Find where the given text appears and provide that cell's center as (x, y) coordinate. 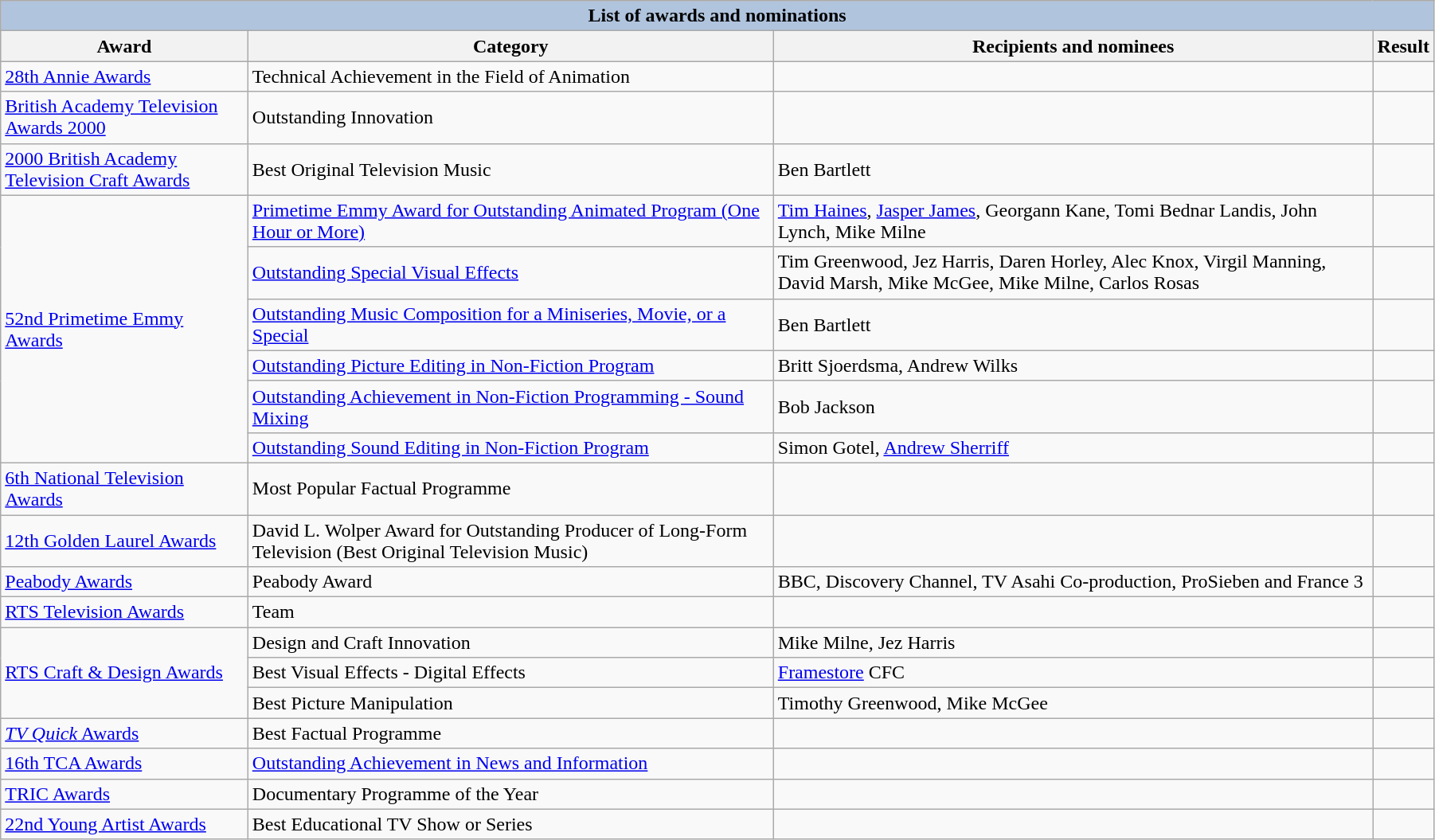
22nd Young Artist Awards (124, 824)
52nd Primetime Emmy Awards (124, 329)
Best Original Television Music (510, 169)
Category (510, 46)
Britt Sjoerdsma, Andrew Wilks (1073, 365)
Award (124, 46)
Recipients and nominees (1073, 46)
David L. Wolper Award for Outstanding Producer of Long-Form Television (Best Original Television Music) (510, 540)
Simon Gotel, Andrew Sherriff (1073, 447)
Design and Craft Innovation (510, 643)
Documentary Programme of the Year (510, 794)
TV Quick Awards (124, 733)
RTS Craft & Design Awards (124, 673)
Outstanding Sound Editing in Non-Fiction Program (510, 447)
Outstanding Picture Editing in Non-Fiction Program (510, 365)
12th Golden Laurel Awards (124, 540)
Outstanding Achievement in Non-Fiction Programming - Sound Mixing (510, 406)
Best Visual Effects - Digital Effects (510, 673)
Primetime Emmy Award for Outstanding Animated Program (One Hour or More) (510, 221)
28th Annie Awards (124, 76)
Bob Jackson (1073, 406)
Tim Greenwood, Jez Harris, Daren Horley, Alec Knox, Virgil Manning, David Marsh, Mike McGee, Mike Milne, Carlos Rosas (1073, 272)
Outstanding Achievement in News and Information (510, 764)
List of awards and nominations (717, 16)
Peabody Award (510, 582)
Tim Haines, Jasper James, Georgann Kane, Tomi Bednar Landis, John Lynch, Mike Milne (1073, 221)
Result (1403, 46)
Best Educational TV Show or Series (510, 824)
Outstanding Special Visual Effects (510, 272)
Outstanding Innovation (510, 118)
Mike Milne, Jez Harris (1073, 643)
Technical Achievement in the Field of Animation (510, 76)
Peabody Awards (124, 582)
Outstanding Music Composition for a Miniseries, Movie, or a Special (510, 325)
TRIC Awards (124, 794)
Best Factual Programme (510, 733)
Framestore CFC (1073, 673)
British Academy Television Awards 2000 (124, 118)
Timothy Greenwood, Mike McGee (1073, 703)
16th TCA Awards (124, 764)
6th National Television Awards (124, 489)
Most Popular Factual Programme (510, 489)
2000 British Academy Television Craft Awards (124, 169)
BBC, Discovery Channel, TV Asahi Co-production, ProSieben and France 3 (1073, 582)
Team (510, 612)
Best Picture Manipulation (510, 703)
RTS Television Awards (124, 612)
